Find where the given text appears and provide that cell's center as [X, Y] coordinate. 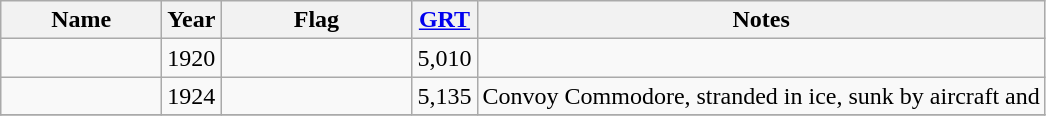
Year [192, 20]
Name [82, 20]
5,010 [444, 58]
1924 [192, 96]
Convoy Commodore, stranded in ice, sunk by aircraft and [761, 96]
5,135 [444, 96]
1920 [192, 58]
Flag [316, 20]
Notes [761, 20]
GRT [444, 20]
